Output the (X, Y) coordinate of the center of the cell containing the given text.  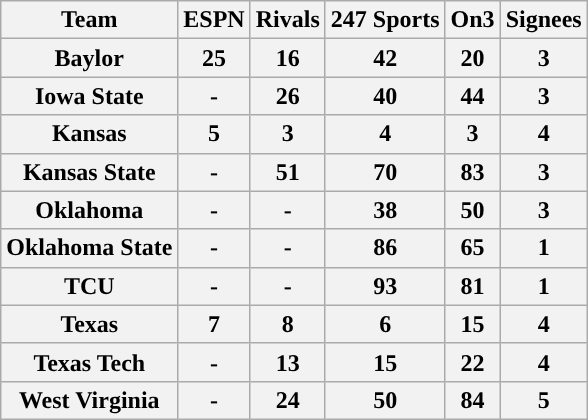
Oklahoma State (90, 248)
7 (214, 324)
38 (385, 210)
247 Sports (385, 20)
44 (472, 96)
81 (472, 286)
Iowa State (90, 96)
86 (385, 248)
24 (288, 400)
ESPN (214, 20)
Team (90, 20)
Kansas (90, 134)
83 (472, 172)
25 (214, 58)
22 (472, 362)
16 (288, 58)
Oklahoma (90, 210)
8 (288, 324)
20 (472, 58)
West Virginia (90, 400)
Texas (90, 324)
On3 (472, 20)
70 (385, 172)
93 (385, 286)
Baylor (90, 58)
84 (472, 400)
26 (288, 96)
6 (385, 324)
51 (288, 172)
TCU (90, 286)
Kansas State (90, 172)
Signees (544, 20)
Texas Tech (90, 362)
42 (385, 58)
65 (472, 248)
13 (288, 362)
Rivals (288, 20)
40 (385, 96)
